Detect which cell encompasses the target text, then output its (x, y) center coordinate. 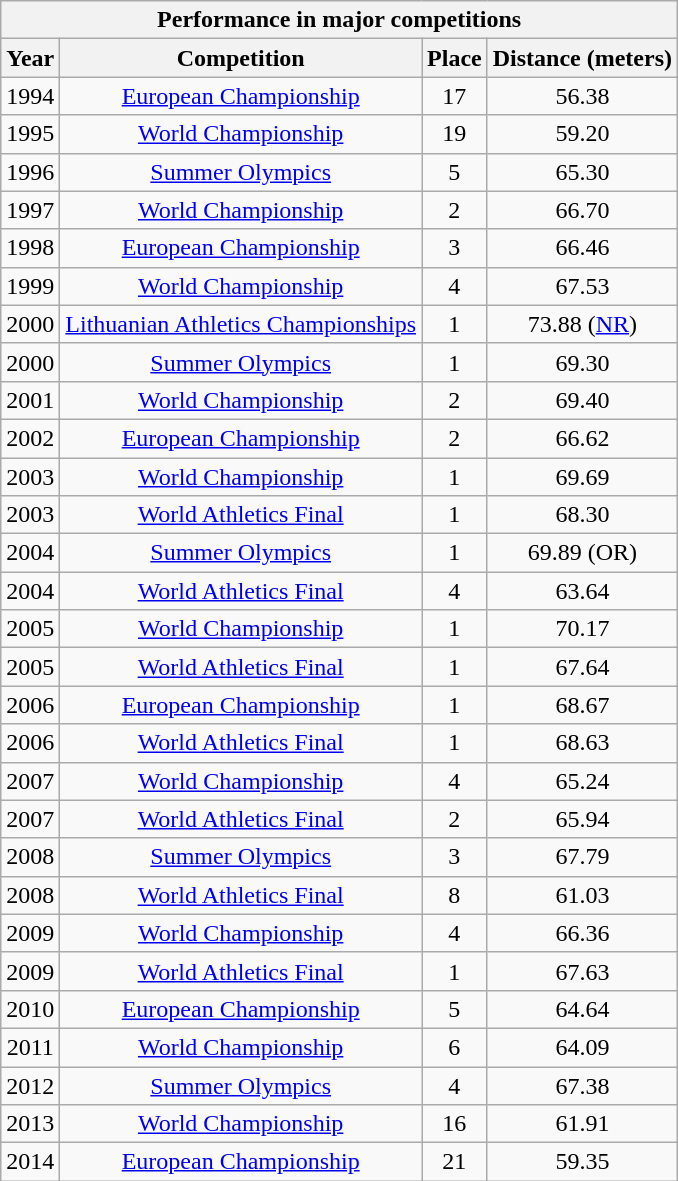
69.40 (582, 400)
2011 (30, 1047)
1998 (30, 248)
68.63 (582, 743)
66.62 (582, 438)
Distance (meters) (582, 58)
61.91 (582, 1124)
2013 (30, 1124)
56.38 (582, 96)
66.36 (582, 933)
65.94 (582, 819)
1994 (30, 96)
67.53 (582, 286)
Year (30, 58)
67.38 (582, 1085)
65.30 (582, 172)
Place (455, 58)
16 (455, 1124)
67.63 (582, 971)
67.79 (582, 857)
69.69 (582, 477)
2001 (30, 400)
8 (455, 895)
59.20 (582, 134)
2010 (30, 1009)
61.03 (582, 895)
Lithuanian Athletics Championships (241, 324)
Performance in major competitions (340, 20)
17 (455, 96)
69.89 (OR) (582, 553)
59.35 (582, 1162)
1997 (30, 210)
67.64 (582, 667)
64.64 (582, 1009)
69.30 (582, 362)
68.67 (582, 705)
1995 (30, 134)
64.09 (582, 1047)
66.46 (582, 248)
2012 (30, 1085)
19 (455, 134)
6 (455, 1047)
66.70 (582, 210)
70.17 (582, 629)
68.30 (582, 515)
65.24 (582, 781)
63.64 (582, 591)
1999 (30, 286)
2014 (30, 1162)
73.88 (NR) (582, 324)
1996 (30, 172)
21 (455, 1162)
Competition (241, 58)
2002 (30, 438)
